From the cell containing the given text, extract its center point as [x, y] coordinate. 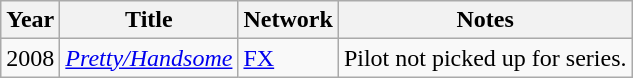
Title [149, 20]
Network [288, 20]
2008 [30, 58]
Pilot not picked up for series. [485, 58]
Notes [485, 20]
Pretty/Handsome [149, 58]
Year [30, 20]
FX [288, 58]
